Pinpoint the cell where the given text exists, returning its [x, y] midpoint coordinate. 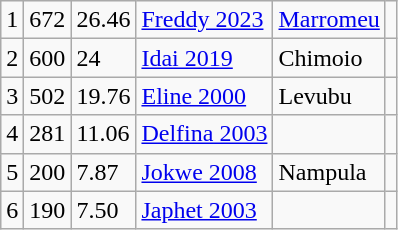
600 [48, 58]
Eline 2000 [204, 96]
6 [12, 210]
4 [12, 134]
7.87 [104, 172]
190 [48, 210]
Freddy 2023 [204, 20]
Japhet 2003 [204, 210]
Delfina 2003 [204, 134]
Nampula [329, 172]
2 [12, 58]
11.06 [104, 134]
281 [48, 134]
1 [12, 20]
502 [48, 96]
5 [12, 172]
Idai 2019 [204, 58]
26.46 [104, 20]
7.50 [104, 210]
Marromeu [329, 20]
Levubu [329, 96]
200 [48, 172]
19.76 [104, 96]
Chimoio [329, 58]
24 [104, 58]
Jokwe 2008 [204, 172]
3 [12, 96]
672 [48, 20]
